Capture the cell that displays the provided text and extract its (x, y) central coordinate. 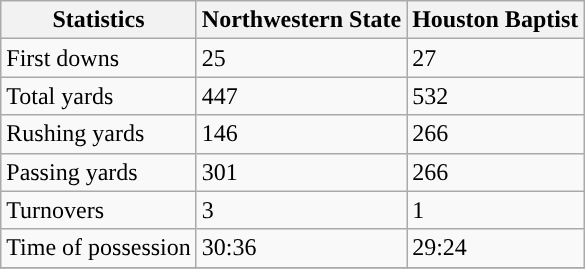
Rushing yards (99, 134)
29:24 (496, 248)
447 (301, 96)
3 (301, 210)
Northwestern State (301, 20)
301 (301, 172)
25 (301, 58)
Statistics (99, 20)
27 (496, 58)
Turnovers (99, 210)
30:36 (301, 248)
532 (496, 96)
146 (301, 134)
Houston Baptist (496, 20)
Total yards (99, 96)
First downs (99, 58)
Time of possession (99, 248)
Passing yards (99, 172)
1 (496, 210)
